Find where the given text appears and provide that cell's center as (x, y) coordinate. 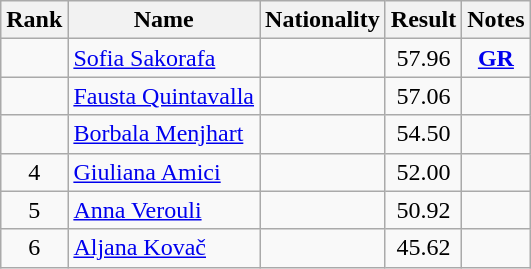
54.50 (423, 134)
50.92 (423, 210)
Anna Verouli (164, 210)
4 (34, 172)
Nationality (323, 20)
45.62 (423, 248)
6 (34, 248)
Name (164, 20)
GR (496, 58)
Aljana Kovač (164, 248)
Notes (496, 20)
Giuliana Amici (164, 172)
Fausta Quintavalla (164, 96)
5 (34, 210)
57.06 (423, 96)
Sofia Sakorafa (164, 58)
Result (423, 20)
Rank (34, 20)
Borbala Menjhart (164, 134)
57.96 (423, 58)
52.00 (423, 172)
